Return the [x, y] coordinate for the center point of the cell that contains the specified text.  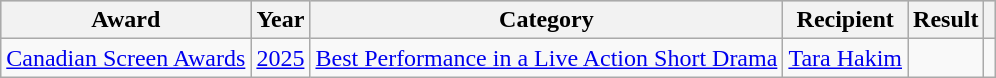
Category [546, 20]
Canadian Screen Awards [126, 58]
Result [946, 20]
Best Performance in a Live Action Short Drama [546, 58]
Award [126, 20]
2025 [280, 58]
Recipient [846, 20]
Year [280, 20]
Tara Hakim [846, 58]
